From the cell containing the given text, extract its center point as [x, y] coordinate. 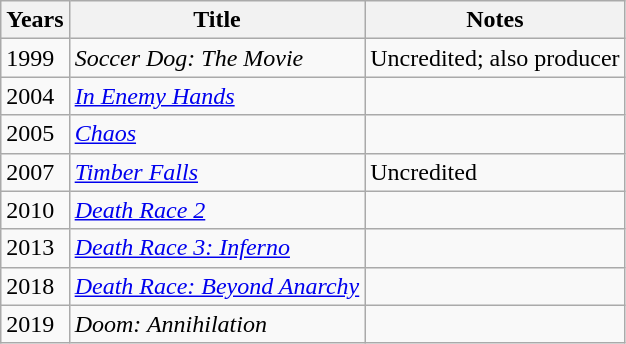
Years [35, 20]
In Enemy Hands [217, 96]
Doom: Annihilation [217, 324]
2018 [35, 286]
Uncredited; also producer [495, 58]
Death Race: Beyond Anarchy [217, 286]
Timber Falls [217, 172]
1999 [35, 58]
2004 [35, 96]
Uncredited [495, 172]
2005 [35, 134]
Death Race 3: Inferno [217, 248]
Death Race 2 [217, 210]
Soccer Dog: The Movie [217, 58]
Chaos [217, 134]
2010 [35, 210]
Title [217, 20]
2013 [35, 248]
2007 [35, 172]
Notes [495, 20]
2019 [35, 324]
